Pinpoint the cell where the given text exists, returning its [x, y] midpoint coordinate. 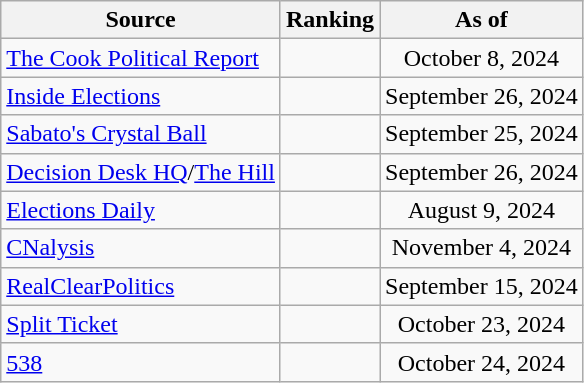
As of [482, 20]
Source [141, 20]
October 8, 2024 [482, 58]
August 9, 2024 [482, 210]
October 24, 2024 [482, 362]
Decision Desk HQ/The Hill [141, 172]
September 25, 2024 [482, 134]
Ranking [330, 20]
CNalysis [141, 248]
September 15, 2024 [482, 286]
The Cook Political Report [141, 58]
Inside Elections [141, 96]
November 4, 2024 [482, 248]
RealClearPolitics [141, 286]
Sabato's Crystal Ball [141, 134]
538 [141, 362]
Split Ticket [141, 324]
October 23, 2024 [482, 324]
Elections Daily [141, 210]
